Output the [X, Y] coordinate of the center of the cell containing the given text.  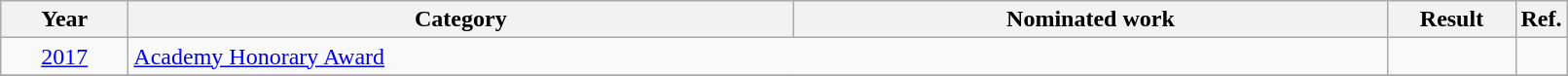
Year [64, 19]
Result [1452, 19]
Ref. [1542, 19]
Academy Honorary Award [758, 57]
Category [461, 19]
2017 [64, 57]
Nominated work [1090, 19]
